Determine the [x, y] coordinate at the center of the cell enclosing the given text.  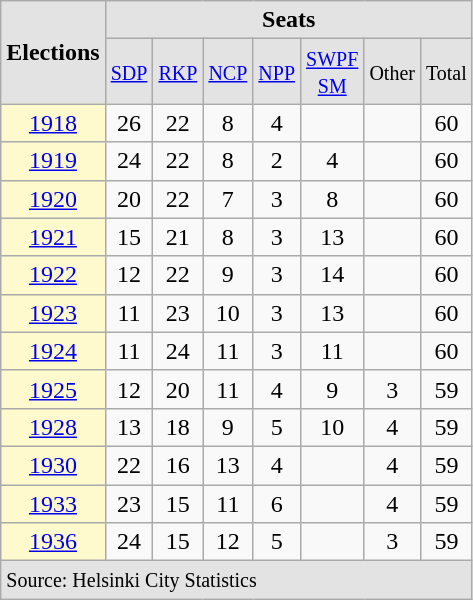
1923 [53, 313]
Total [446, 72]
21 [178, 237]
SWPFSM [332, 72]
1924 [53, 351]
RKP [178, 72]
NCP [228, 72]
14 [332, 275]
16 [178, 465]
1928 [53, 427]
26 [129, 123]
7 [228, 199]
2 [277, 161]
1920 [53, 199]
Seats [288, 20]
1925 [53, 389]
18 [178, 427]
1933 [53, 503]
SDP [129, 72]
1919 [53, 161]
Elections [53, 52]
1930 [53, 465]
1922 [53, 275]
Other [392, 72]
NPP [277, 72]
1936 [53, 542]
Source: Helsinki City Statistics [237, 580]
6 [277, 503]
1918 [53, 123]
1921 [53, 237]
